Detect which cell encompasses the target text, then output its [x, y] center coordinate. 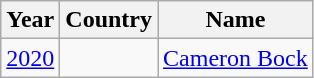
Year [30, 20]
Cameron Bock [236, 58]
2020 [30, 58]
Name [236, 20]
Country [109, 20]
